Determine the [X, Y] coordinate at the center of the cell enclosing the given text.  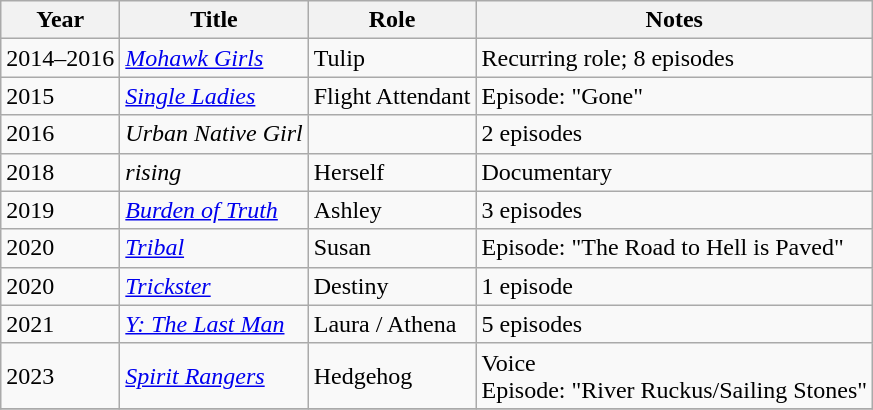
Trickster [214, 286]
1 episode [674, 286]
Spirit Rangers [214, 376]
2018 [60, 172]
Mohawk Girls [214, 58]
Tribal [214, 248]
2014–2016 [60, 58]
5 episodes [674, 324]
Tulip [392, 58]
Role [392, 20]
Y: The Last Man [214, 324]
2019 [60, 210]
Title [214, 20]
2016 [60, 134]
Recurring role; 8 episodes [674, 58]
Hedgehog [392, 376]
3 episodes [674, 210]
Susan [392, 248]
Single Ladies [214, 96]
Episode: "Gone" [674, 96]
Laura / Athena [392, 324]
Ashley [392, 210]
Voice Episode: "River Ruckus/Sailing Stones" [674, 376]
2 episodes [674, 134]
Notes [674, 20]
Urban Native Girl [214, 134]
2021 [60, 324]
Documentary [674, 172]
Episode: "The Road to Hell is Paved" [674, 248]
Burden of Truth [214, 210]
Herself [392, 172]
2023 [60, 376]
Destiny [392, 286]
Flight Attendant [392, 96]
Year [60, 20]
rising [214, 172]
2015 [60, 96]
